Output the [x, y] coordinate of the center of the cell containing the given text.  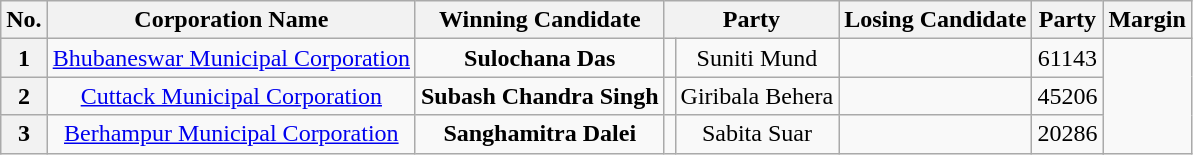
Subash Chandra Singh [540, 96]
61143 [1068, 58]
Corporation Name [231, 20]
No. [24, 20]
20286 [1068, 134]
Margin [1147, 20]
Cuttack Municipal Corporation [231, 96]
Winning Candidate [540, 20]
Sanghamitra Dalei [540, 134]
Suniti Mund [757, 58]
Sulochana Das [540, 58]
Bhubaneswar Municipal Corporation [231, 58]
Losing Candidate [936, 20]
3 [24, 134]
2 [24, 96]
Sabita Suar [757, 134]
1 [24, 58]
Berhampur Municipal Corporation [231, 134]
45206 [1068, 96]
Giribala Behera [757, 96]
